Pinpoint the cell where the given text exists, returning its (x, y) midpoint coordinate. 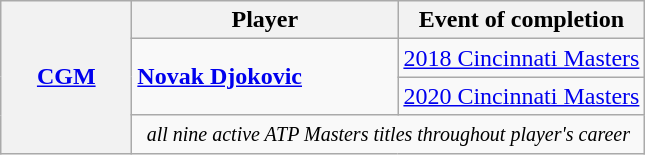
Novak Djokovic (265, 77)
Event of completion (522, 20)
2018 Cincinnati Masters (522, 58)
2020 Cincinnati Masters (522, 96)
all nine active ATP Masters titles throughout player's career (388, 134)
Player (265, 20)
CGM (66, 77)
